Extract the [x, y] coordinate from the center of the cell holding the provided text.  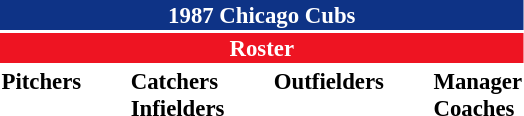
1987 Chicago Cubs [262, 15]
Roster [262, 48]
